For the text-containing cell, return its midpoint in [x, y] coordinate format. 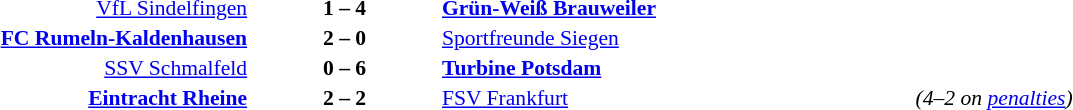
Turbine Potsdam [676, 68]
Sportfreunde Siegen [676, 38]
2 – 0 [344, 38]
0 – 6 [344, 68]
